Locate the cell with the specified text and output its (x, y) center coordinate. 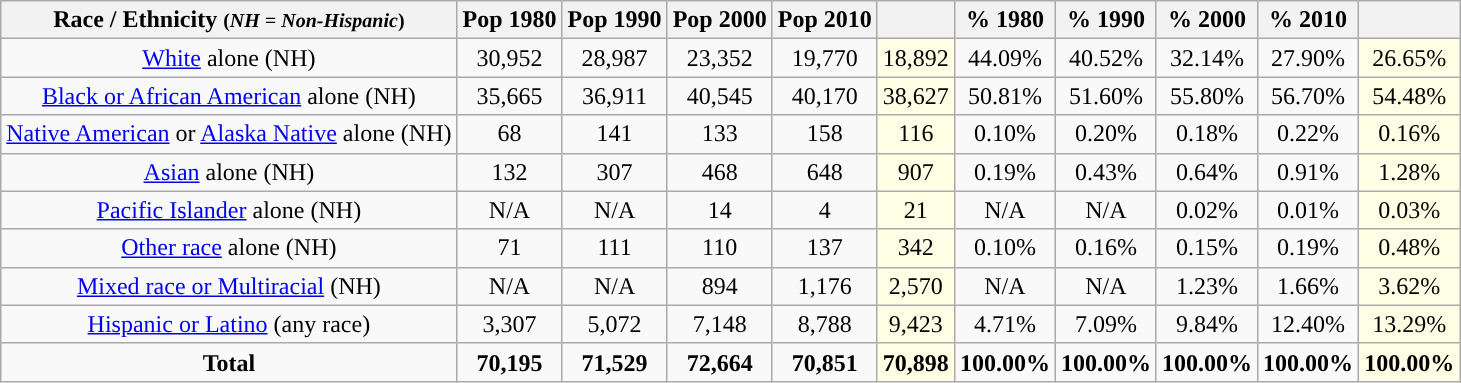
7.09% (1106, 324)
71 (510, 248)
23,352 (720, 58)
54.48% (1410, 96)
35,665 (510, 96)
% 1990 (1106, 20)
71,529 (614, 362)
9.84% (1206, 324)
Other race alone (NH) (229, 248)
30,952 (510, 58)
13.29% (1410, 324)
Black or African American alone (NH) (229, 96)
White alone (NH) (229, 58)
0.02% (1206, 210)
111 (614, 248)
44.09% (1004, 58)
21 (916, 210)
Asian alone (NH) (229, 172)
0.03% (1410, 210)
110 (720, 248)
133 (720, 134)
0.22% (1308, 134)
36,911 (614, 96)
0.91% (1308, 172)
56.70% (1308, 96)
40.52% (1106, 58)
0.20% (1106, 134)
Mixed race or Multiracial (NH) (229, 286)
116 (916, 134)
894 (720, 286)
342 (916, 248)
137 (824, 248)
Pacific Islander alone (NH) (229, 210)
51.60% (1106, 96)
3.62% (1410, 286)
19,770 (824, 58)
% 1980 (1004, 20)
50.81% (1004, 96)
Pop 1990 (614, 20)
1.66% (1308, 286)
70,851 (824, 362)
Hispanic or Latino (any race) (229, 324)
68 (510, 134)
9,423 (916, 324)
14 (720, 210)
8,788 (824, 324)
141 (614, 134)
% 2000 (1206, 20)
158 (824, 134)
70,898 (916, 362)
0.01% (1308, 210)
72,664 (720, 362)
0.64% (1206, 172)
907 (916, 172)
40,545 (720, 96)
0.48% (1410, 248)
2,570 (916, 286)
12.40% (1308, 324)
Race / Ethnicity (NH = Non-Hispanic) (229, 20)
Total (229, 362)
5,072 (614, 324)
0.15% (1206, 248)
Native American or Alaska Native alone (NH) (229, 134)
1.23% (1206, 286)
0.18% (1206, 134)
18,892 (916, 58)
7,148 (720, 324)
28,987 (614, 58)
% 2010 (1308, 20)
307 (614, 172)
70,195 (510, 362)
0.43% (1106, 172)
27.90% (1308, 58)
26.65% (1410, 58)
1.28% (1410, 172)
3,307 (510, 324)
55.80% (1206, 96)
38,627 (916, 96)
Pop 1980 (510, 20)
132 (510, 172)
Pop 2000 (720, 20)
4 (824, 210)
32.14% (1206, 58)
648 (824, 172)
4.71% (1004, 324)
Pop 2010 (824, 20)
468 (720, 172)
40,170 (824, 96)
1,176 (824, 286)
